Detect which cell encompasses the target text, then output its [x, y] center coordinate. 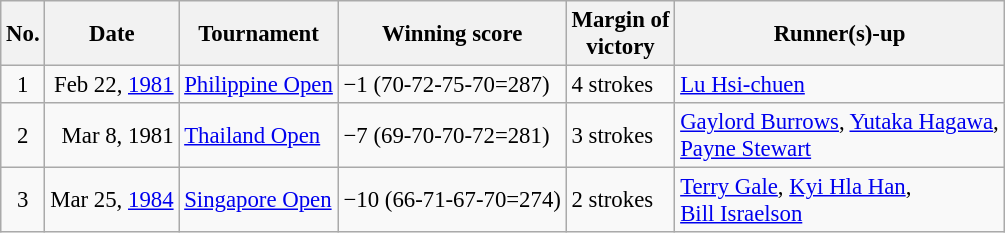
Tournament [258, 34]
Mar 25, 1984 [112, 200]
Margin ofvictory [620, 34]
Feb 22, 1981 [112, 85]
2 strokes [620, 200]
Date [112, 34]
4 strokes [620, 85]
Lu Hsi-chuen [840, 85]
Runner(s)-up [840, 34]
No. [23, 34]
Thailand Open [258, 136]
2 [23, 136]
1 [23, 85]
Singapore Open [258, 200]
3 [23, 200]
Mar 8, 1981 [112, 136]
−10 (66-71-67-70=274) [452, 200]
−7 (69-70-70-72=281) [452, 136]
Philippine Open [258, 85]
−1 (70-72-75-70=287) [452, 85]
3 strokes [620, 136]
Terry Gale, Kyi Hla Han, Bill Israelson [840, 200]
Gaylord Burrows, Yutaka Hagawa, Payne Stewart [840, 136]
Winning score [452, 34]
